Locate the cell with the specified text and output its (X, Y) center coordinate. 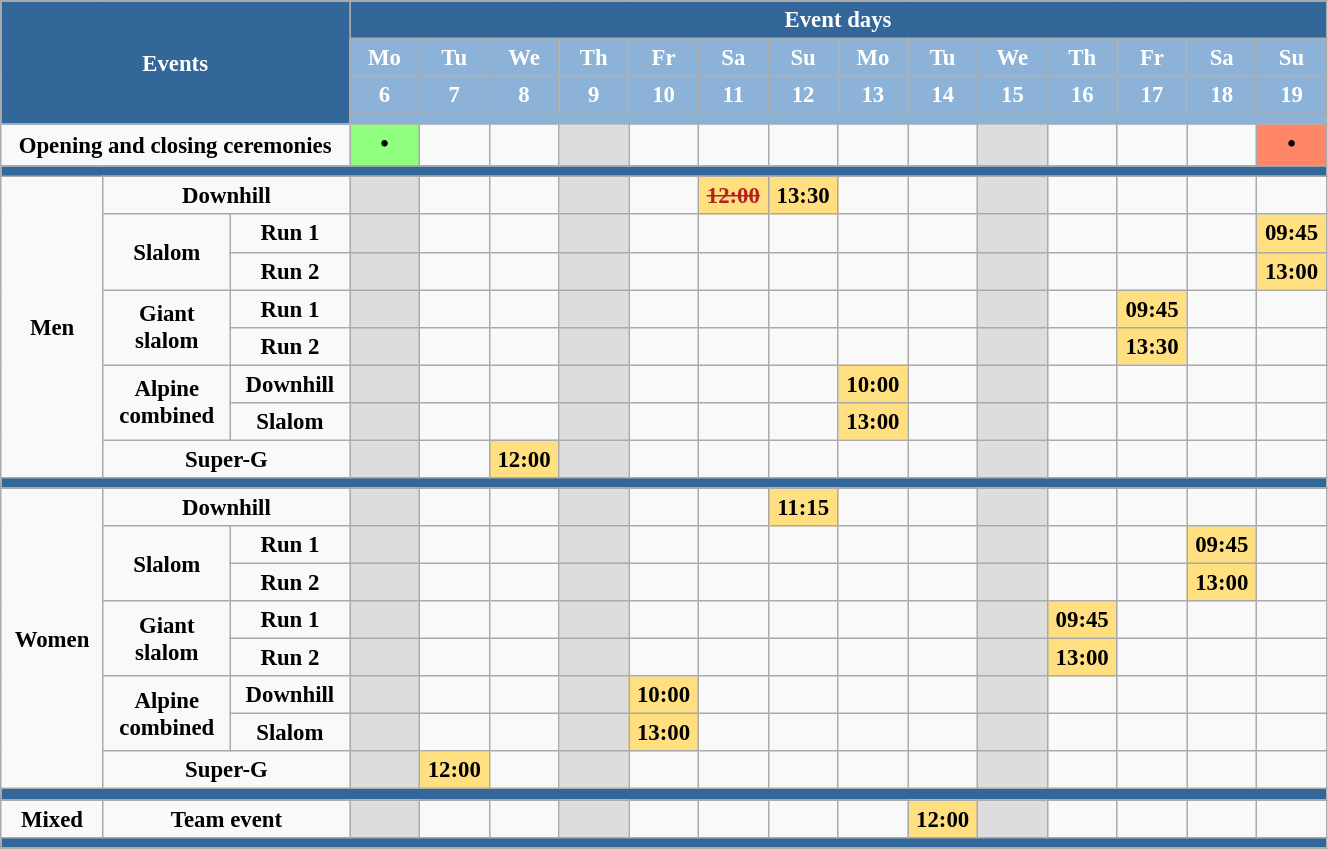
17 (1152, 95)
13 (873, 95)
15 (1013, 95)
11 (733, 95)
9 (594, 95)
Mixed (52, 819)
6 (385, 95)
10 (664, 95)
12 (803, 95)
Events (176, 62)
Opening and closing ceremonies (176, 145)
14 (943, 95)
16 (1082, 95)
Team event (226, 819)
Men (52, 328)
19 (1292, 95)
Women (52, 638)
Giantslalom (166, 328)
18 (1222, 95)
Event days (838, 20)
11:15 (803, 507)
Giant slalom (166, 638)
8 (524, 95)
7 (454, 95)
